Output the [X, Y] coordinate of the center of the cell containing the given text.  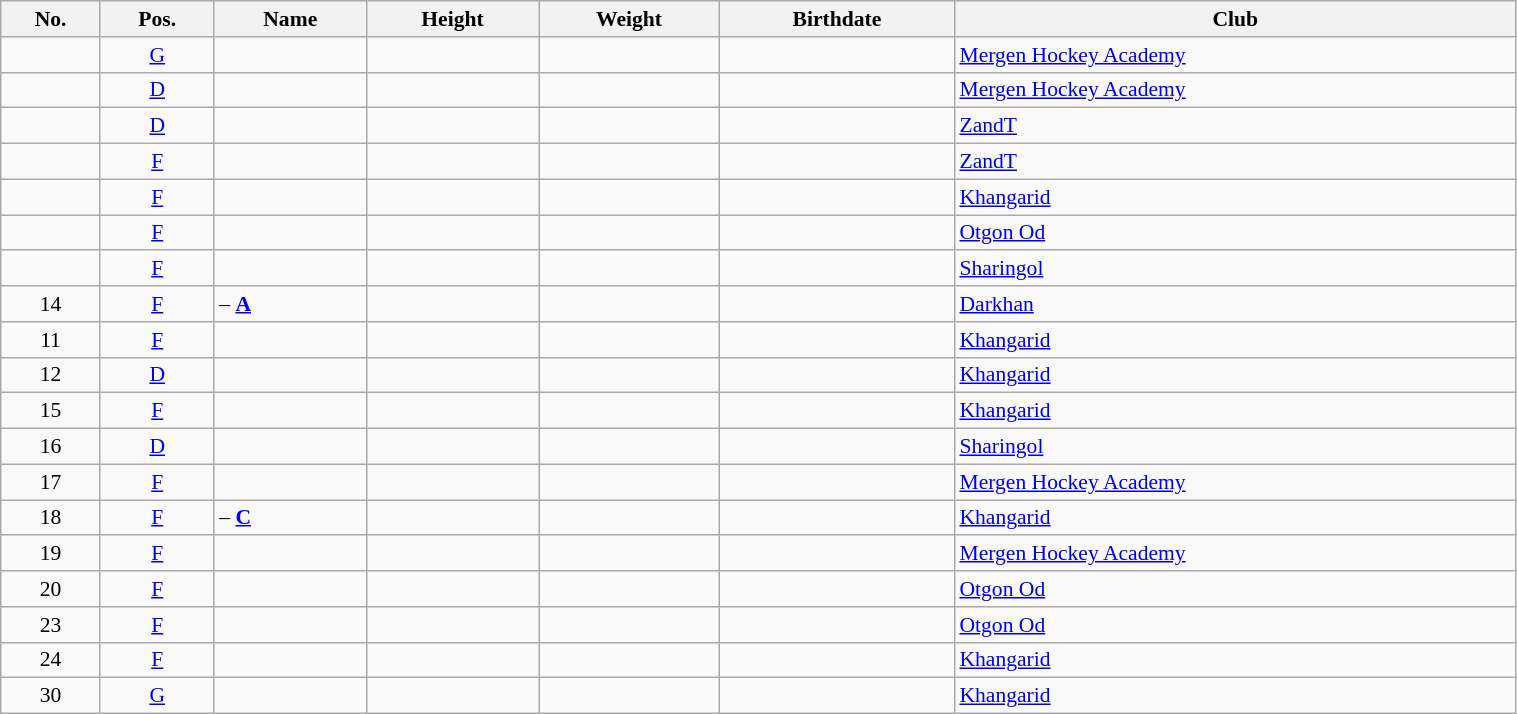
No. [51, 19]
30 [51, 696]
– C [290, 518]
– A [290, 304]
Name [290, 19]
Birthdate [836, 19]
23 [51, 625]
19 [51, 554]
Club [1235, 19]
Pos. [157, 19]
Darkhan [1235, 304]
16 [51, 447]
20 [51, 589]
Height [452, 19]
14 [51, 304]
24 [51, 660]
12 [51, 375]
18 [51, 518]
Weight [630, 19]
17 [51, 482]
11 [51, 340]
15 [51, 411]
